Determine the (x, y) coordinate at the center of the cell enclosing the given text.  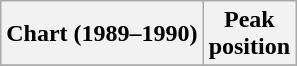
Peak position (249, 34)
Chart (1989–1990) (102, 34)
